Pinpoint the cell where the given text exists, returning its [x, y] midpoint coordinate. 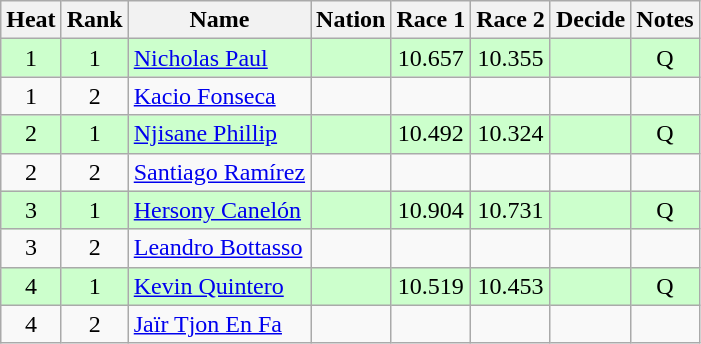
10.355 [511, 58]
Kevin Quintero [219, 286]
Race 2 [511, 20]
Nicholas Paul [219, 58]
Njisane Phillip [219, 134]
Nation [351, 20]
10.657 [431, 58]
10.453 [511, 286]
10.519 [431, 286]
Heat [31, 20]
Rank [94, 20]
Notes [665, 20]
Race 1 [431, 20]
Hersony Canelón [219, 210]
Decide [590, 20]
Jaïr Tjon En Fa [219, 324]
10.904 [431, 210]
10.731 [511, 210]
Name [219, 20]
10.324 [511, 134]
Leandro Bottasso [219, 248]
Kacio Fonseca [219, 96]
Santiago Ramírez [219, 172]
10.492 [431, 134]
